From the cell containing the given text, extract its center point as (x, y) coordinate. 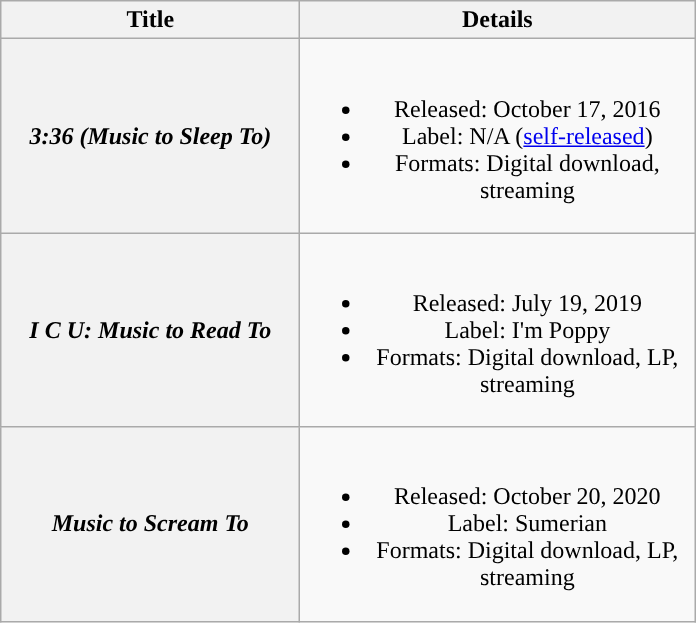
Details (498, 20)
Title (150, 20)
3:36 (Music to Sleep To) (150, 136)
Music to Scream To (150, 524)
Released: October 17, 2016Label: N/A (self-released)Formats: Digital download, streaming (498, 136)
I C U: Music to Read To (150, 330)
Released: October 20, 2020Label: SumerianFormats: Digital download, LP, streaming (498, 524)
Released: July 19, 2019Label: I'm PoppyFormats: Digital download, LP, streaming (498, 330)
